Locate the cell with the specified text and output its [x, y] center coordinate. 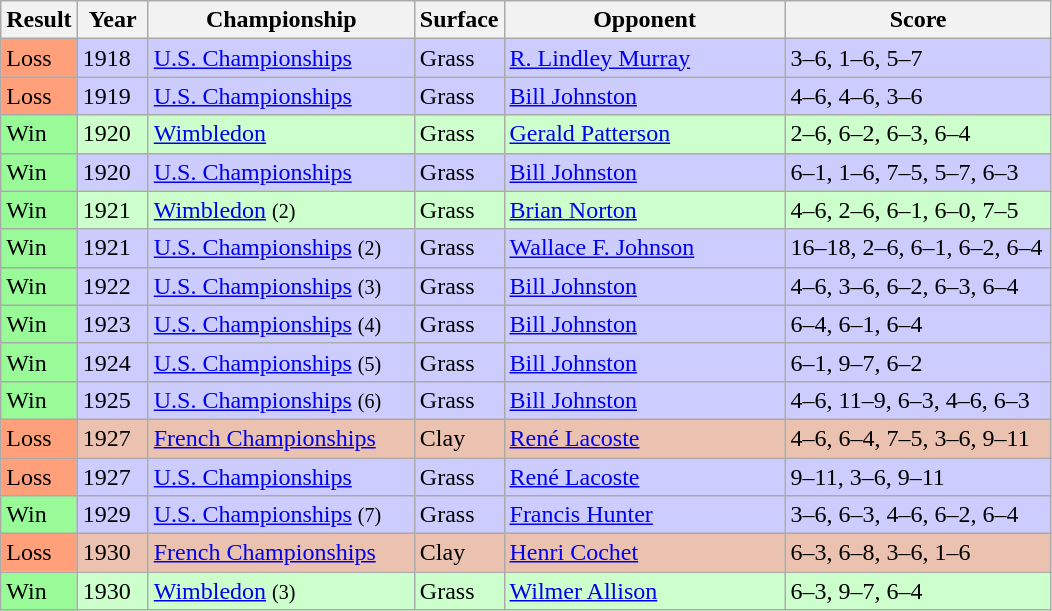
3–6, 6–3, 4–6, 6–2, 6–4 [918, 515]
Brian Norton [644, 210]
Francis Hunter [644, 515]
U.S. Championships (2) [281, 248]
4–6, 2–6, 6–1, 6–0, 7–5 [918, 210]
6–3, 6–8, 3–6, 1–6 [918, 553]
1923 [112, 324]
3–6, 1–6, 5–7 [918, 58]
Wallace F. Johnson [644, 248]
1925 [112, 400]
1924 [112, 362]
Wilmer Allison [644, 591]
Championship [281, 20]
Gerald Patterson [644, 134]
6–1, 1–6, 7–5, 5–7, 6–3 [918, 172]
R. Lindley Murray [644, 58]
6–3, 9–7, 6–4 [918, 591]
U.S. Championships (5) [281, 362]
Wimbledon [281, 134]
Wimbledon (2) [281, 210]
Surface [459, 20]
1929 [112, 515]
2–6, 6–2, 6–3, 6–4 [918, 134]
4–6, 11–9, 6–3, 4–6, 6–3 [918, 400]
U.S. Championships (4) [281, 324]
4–6, 3–6, 6–2, 6–3, 6–4 [918, 286]
9–11, 3–6, 9–11 [918, 477]
U.S. Championships (3) [281, 286]
6–4, 6–1, 6–4 [918, 324]
Opponent [644, 20]
U.S. Championships (6) [281, 400]
1919 [112, 96]
4–6, 6–4, 7–5, 3–6, 9–11 [918, 438]
1918 [112, 58]
Henri Cochet [644, 553]
16–18, 2–6, 6–1, 6–2, 6–4 [918, 248]
Year [112, 20]
U.S. Championships (7) [281, 515]
4–6, 4–6, 3–6 [918, 96]
1922 [112, 286]
Score [918, 20]
Wimbledon (3) [281, 591]
Result [39, 20]
6–1, 9–7, 6–2 [918, 362]
